Extract the (x, y) coordinate from the center of the cell holding the provided text.  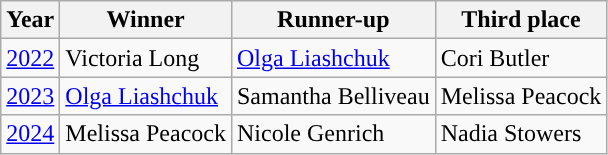
Cori Butler (521, 58)
2023 (30, 96)
2022 (30, 58)
Nadia Stowers (521, 134)
Winner (146, 20)
2024 (30, 134)
Samantha Belliveau (333, 96)
Year (30, 20)
Nicole Genrich (333, 134)
Third place (521, 20)
Victoria Long (146, 58)
Runner-up (333, 20)
